Detect which cell encompasses the target text, then output its [x, y] center coordinate. 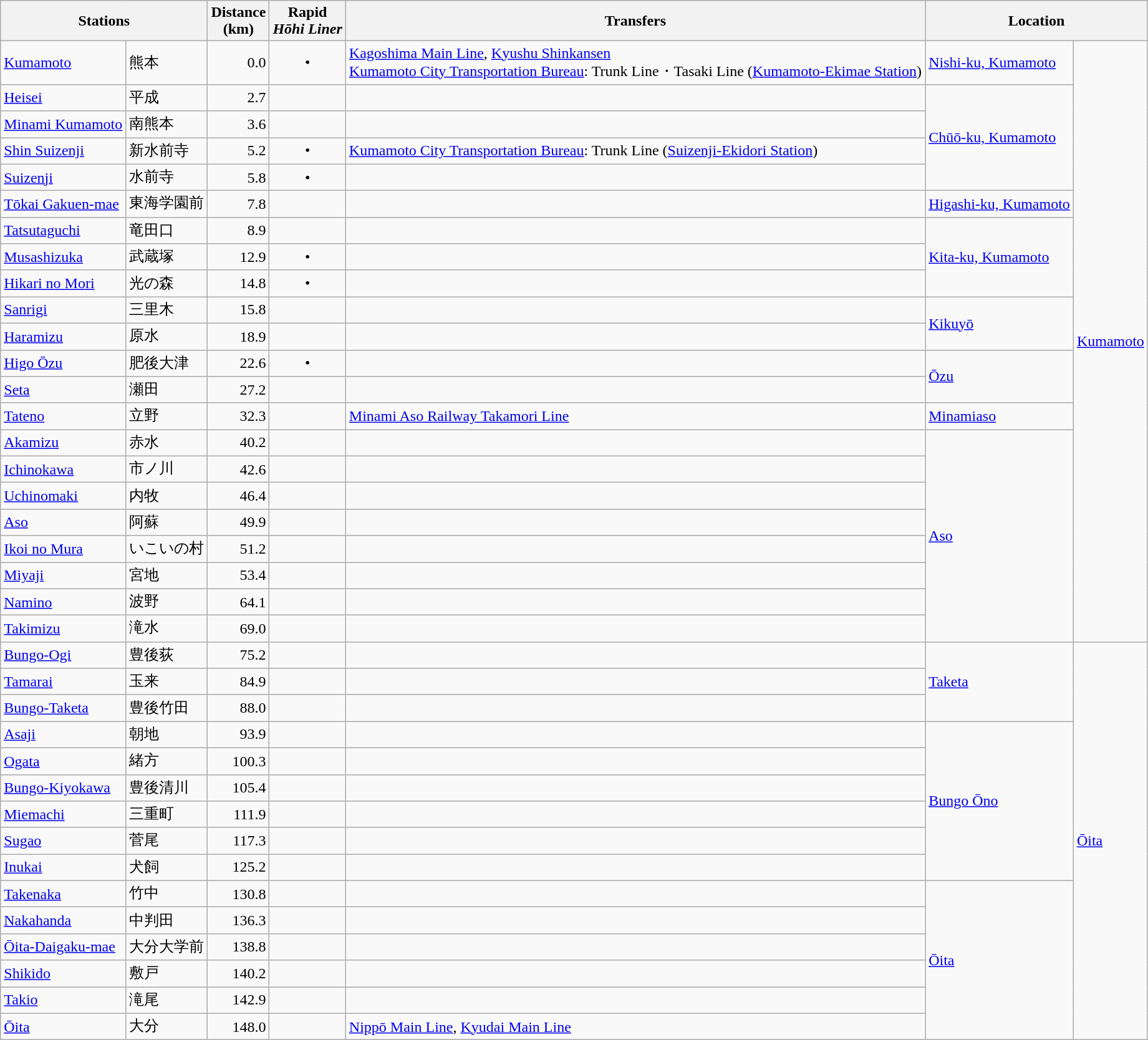
Transfers [635, 21]
Shin Suizenji [64, 151]
3.6 [238, 125]
新水前寺 [167, 151]
22.6 [238, 363]
Takio [64, 1000]
130.8 [238, 894]
Higashi-ku, Kumamoto [1000, 205]
Tōkai Gakuen-mae [64, 205]
Shikido [64, 974]
豊後荻 [167, 655]
Asaji [64, 734]
朝地 [167, 734]
8.9 [238, 231]
46.4 [238, 496]
三重町 [167, 814]
75.2 [238, 655]
光の森 [167, 283]
南熊本 [167, 125]
Tamarai [64, 682]
Sugao [64, 840]
64.1 [238, 602]
菅尾 [167, 840]
Minami Kumamoto [64, 125]
105.4 [238, 788]
水前寺 [167, 177]
豊後竹田 [167, 708]
12.9 [238, 257]
42.6 [238, 469]
125.2 [238, 868]
Akamizu [64, 443]
緒方 [167, 761]
Miemachi [64, 814]
Namino [64, 602]
84.9 [238, 682]
Stations [104, 21]
117.3 [238, 840]
Nishi-ku, Kumamoto [1000, 63]
宮地 [167, 576]
原水 [167, 337]
Takenaka [64, 894]
Suizenji [64, 177]
豊後清川 [167, 788]
15.8 [238, 311]
大分大学前 [167, 946]
Bungo Ōno [1000, 801]
熊本 [167, 63]
Bungo-Kiyokawa [64, 788]
滝水 [167, 628]
平成 [167, 97]
Ōzu [1000, 377]
14.8 [238, 283]
Takimizu [64, 628]
Tateno [64, 416]
Minami Aso Railway Takamori Line [635, 416]
内牧 [167, 496]
いこいの村 [167, 549]
18.9 [238, 337]
Minamiaso [1000, 416]
53.4 [238, 576]
阿蘇 [167, 522]
100.3 [238, 761]
0.0 [238, 63]
2.7 [238, 97]
Bungo-Taketa [64, 708]
Ichinokawa [64, 469]
Tatsutaguchi [64, 231]
Ōita-Daigaku-mae [64, 946]
Kikuyō [1000, 323]
140.2 [238, 974]
136.3 [238, 920]
竜田口 [167, 231]
Distance(km) [238, 21]
Kagoshima Main Line, Kyushu ShinkansenKumamoto City Transportation Bureau: Trunk Line・Tasaki Line (Kumamoto-Ekimae Station) [635, 63]
犬飼 [167, 868]
Kumamoto City Transportation Bureau: Trunk Line (Suizenji-Ekidori Station) [635, 151]
瀬田 [167, 390]
138.8 [238, 946]
立野 [167, 416]
Inukai [64, 868]
Ikoi no Mura [64, 549]
Ogata [64, 761]
Sanrigi [64, 311]
32.3 [238, 416]
49.9 [238, 522]
Uchinomaki [64, 496]
竹中 [167, 894]
Seta [64, 390]
滝尾 [167, 1000]
Nippō Main Line, Kyudai Main Line [635, 1026]
玉来 [167, 682]
Heisei [64, 97]
148.0 [238, 1026]
Kita-ku, Kumamoto [1000, 257]
Musashizuka [64, 257]
武蔵塚 [167, 257]
51.2 [238, 549]
69.0 [238, 628]
142.9 [238, 1000]
大分 [167, 1026]
赤水 [167, 443]
7.8 [238, 205]
5.2 [238, 151]
Taketa [1000, 681]
88.0 [238, 708]
Hikari no Mori [64, 283]
東海学園前 [167, 205]
Bungo-Ogi [64, 655]
Miyaji [64, 576]
三里木 [167, 311]
Haramizu [64, 337]
93.9 [238, 734]
Location [1036, 21]
敷戸 [167, 974]
Chūō-ku, Kumamoto [1000, 137]
波野 [167, 602]
111.9 [238, 814]
5.8 [238, 177]
Rapid Hōhi Liner [307, 21]
肥後大津 [167, 363]
40.2 [238, 443]
Nakahanda [64, 920]
中判田 [167, 920]
27.2 [238, 390]
市ノ川 [167, 469]
Higo Ōzu [64, 363]
